Find where the given text appears and provide that cell's center as (x, y) coordinate. 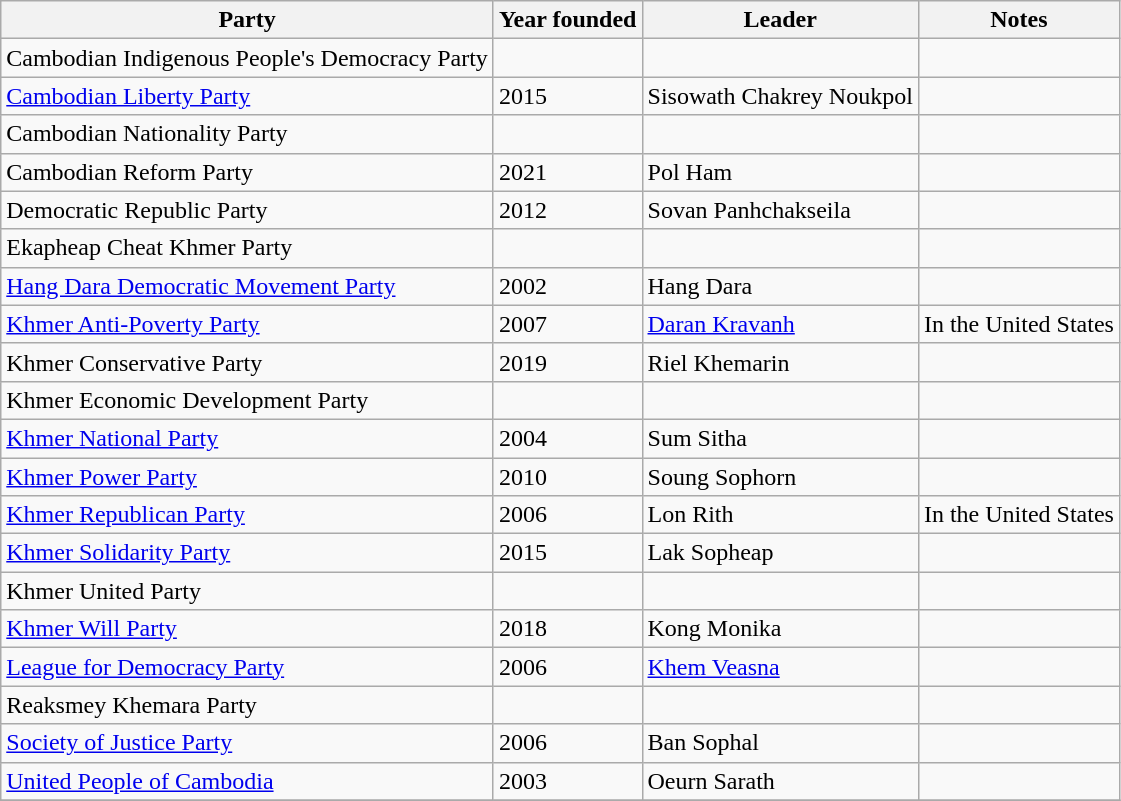
Lon Rith (780, 515)
Sisowath Chakrey Noukpol (780, 96)
Reaksmey Khemara Party (248, 705)
Khmer National Party (248, 438)
Lak Sopheap (780, 553)
2004 (568, 438)
2019 (568, 362)
Khmer Economic Development Party (248, 400)
Democratic Republic Party (248, 210)
2002 (568, 286)
Riel Khemarin (780, 362)
Oeurn Sarath (780, 781)
Sum Sitha (780, 438)
Khmer Will Party (248, 629)
Cambodian Indigenous People's Democracy Party (248, 58)
Leader (780, 20)
Khmer Republican Party (248, 515)
Society of Justice Party (248, 743)
2010 (568, 477)
Kong Monika (780, 629)
Khmer United Party (248, 591)
League for Democracy Party (248, 667)
Daran Kravanh (780, 324)
Party (248, 20)
Khmer Solidarity Party (248, 553)
Khmer Conservative Party (248, 362)
2021 (568, 172)
Ban Sophal (780, 743)
United People of Cambodia (248, 781)
2007 (568, 324)
Sovan Panhchakseila (780, 210)
2012 (568, 210)
Ekapheap Cheat Khmer Party (248, 248)
Khmer Anti-Poverty Party (248, 324)
Khem Veasna (780, 667)
Cambodian Liberty Party (248, 96)
Notes (1018, 20)
Khmer Power Party (248, 477)
2003 (568, 781)
Cambodian Nationality Party (248, 134)
Year founded (568, 20)
Pol Ham (780, 172)
Hang Dara (780, 286)
Cambodian Reform Party (248, 172)
Soung Sophorn (780, 477)
2018 (568, 629)
Hang Dara Democratic Movement Party (248, 286)
